Search for the cell housing the specified text and yield its (x, y) center coordinate. 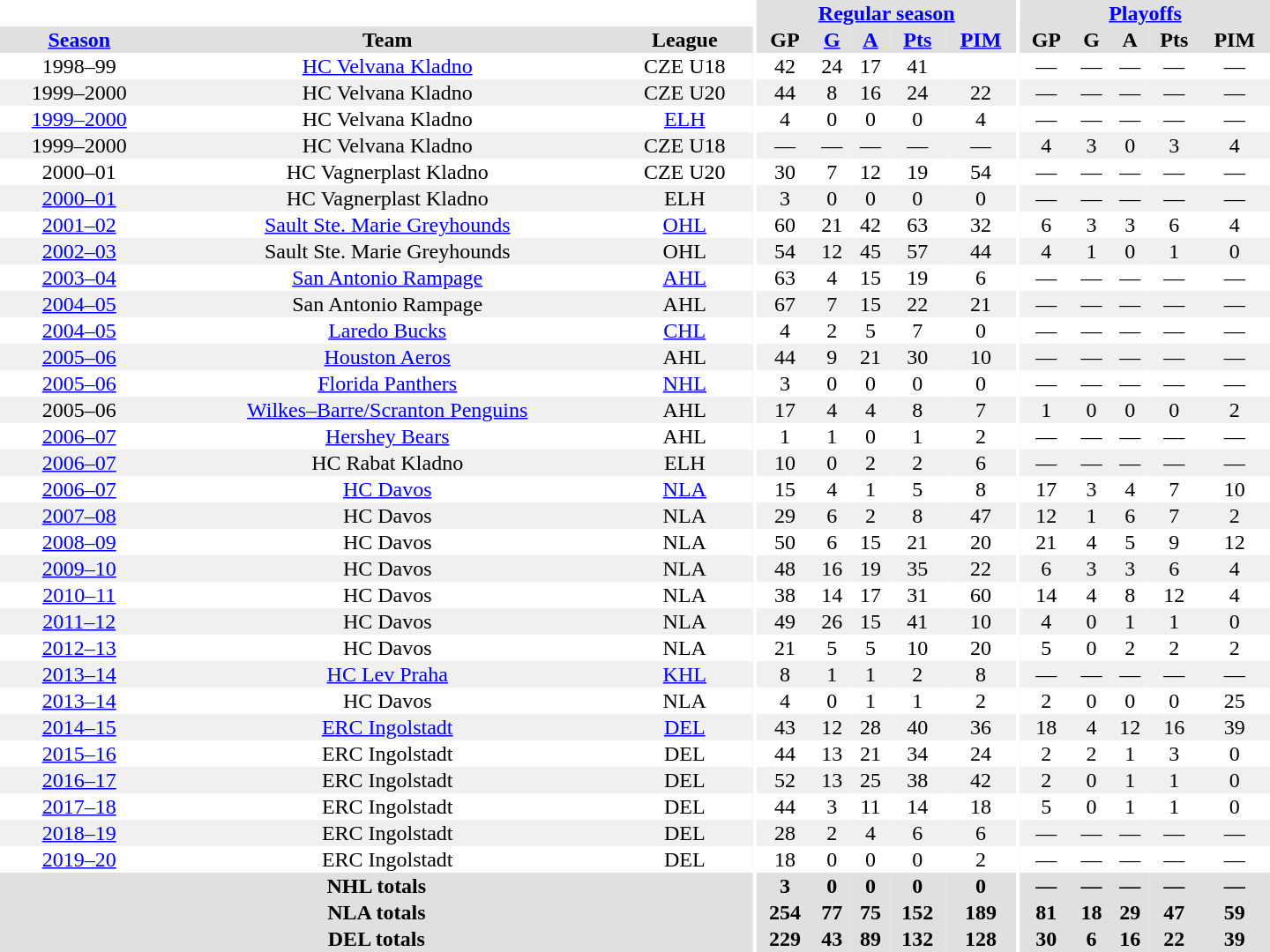
NHL (684, 383)
HC Lev Praha (386, 674)
49 (785, 621)
34 (917, 754)
128 (981, 939)
254 (785, 912)
48 (785, 569)
Florida Panthers (386, 383)
2008–09 (79, 542)
132 (917, 939)
26 (832, 621)
DEL totals (377, 939)
36 (981, 727)
2001–02 (79, 225)
CHL (684, 331)
2016–17 (79, 780)
52 (785, 780)
KHL (684, 674)
Laredo Bucks (386, 331)
Hershey Bears (386, 436)
75 (870, 912)
Team (386, 40)
50 (785, 542)
2012–13 (79, 648)
2015–16 (79, 754)
57 (917, 251)
67 (785, 304)
45 (870, 251)
HC Rabat Kladno (386, 463)
11 (870, 807)
89 (870, 939)
Wilkes–Barre/Scranton Penguins (386, 410)
77 (832, 912)
Season (79, 40)
2010–11 (79, 595)
2007–08 (79, 516)
2018–19 (79, 833)
2009–10 (79, 569)
NHL totals (377, 886)
2019–20 (79, 859)
2014–15 (79, 727)
40 (917, 727)
2017–18 (79, 807)
31 (917, 595)
Playoffs (1145, 13)
59 (1235, 912)
35 (917, 569)
229 (785, 939)
NLA totals (377, 912)
189 (981, 912)
League (684, 40)
2011–12 (79, 621)
Houston Aeros (386, 357)
81 (1046, 912)
1998–99 (79, 66)
152 (917, 912)
32 (981, 225)
Regular season (886, 13)
2003–04 (79, 278)
2002–03 (79, 251)
